Provide the [x, y] coordinate of the cell's center where the given text is located.  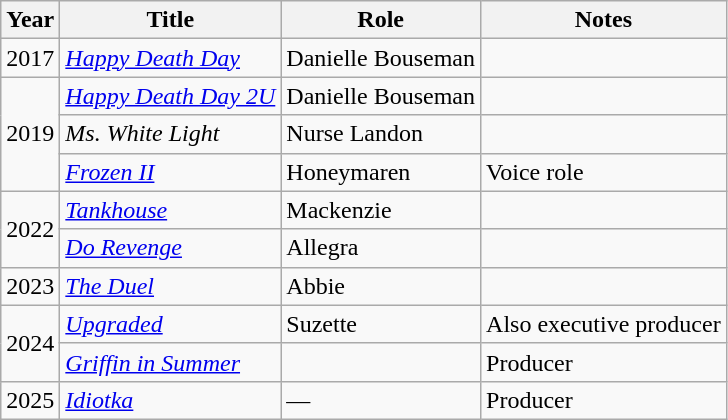
The Duel [170, 286]
Suzette [381, 324]
Honeymaren [381, 172]
Abbie [381, 286]
2024 [30, 343]
Mackenzie [381, 210]
2019 [30, 134]
Nurse Landon [381, 134]
Voice role [604, 172]
Notes [604, 20]
Happy Death Day 2U [170, 96]
2022 [30, 229]
Upgraded [170, 324]
Role [381, 20]
Frozen II [170, 172]
Also executive producer [604, 324]
2023 [30, 286]
Idiotka [170, 400]
Ms. White Light [170, 134]
Allegra [381, 248]
Title [170, 20]
Tankhouse [170, 210]
— [381, 400]
Happy Death Day [170, 58]
2017 [30, 58]
Do Revenge [170, 248]
2025 [30, 400]
Year [30, 20]
Griffin in Summer [170, 362]
